For the text-containing cell, return its midpoint in [X, Y] coordinate format. 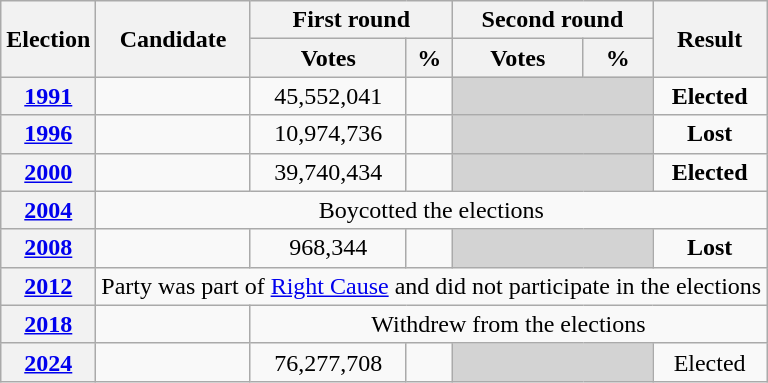
2000 [48, 172]
76,277,708 [328, 362]
1996 [48, 134]
Election [48, 39]
45,552,041 [328, 96]
10,974,736 [328, 134]
Second round [552, 20]
2018 [48, 324]
2008 [48, 248]
39,740,434 [328, 172]
2012 [48, 286]
Withdrew from the elections [508, 324]
2004 [48, 210]
Boycotted the elections [432, 210]
1991 [48, 96]
Result [710, 39]
Candidate [173, 39]
Party was part of Right Cause and did not participate in the elections [432, 286]
968,344 [328, 248]
2024 [48, 362]
First round [351, 20]
